Provide the [x, y] coordinate of the cell's center where the given text is located.  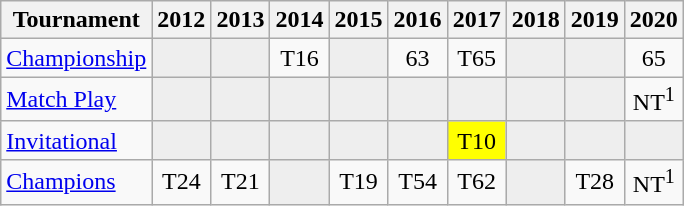
2012 [182, 20]
Championship [76, 58]
2018 [536, 20]
T21 [240, 182]
Champions [76, 182]
Match Play [76, 100]
Invitational [76, 140]
2019 [594, 20]
2020 [654, 20]
63 [418, 58]
T16 [300, 58]
T65 [476, 58]
T24 [182, 182]
T54 [418, 182]
2015 [358, 20]
Tournament [76, 20]
2014 [300, 20]
2017 [476, 20]
65 [654, 58]
2016 [418, 20]
T10 [476, 140]
T62 [476, 182]
2013 [240, 20]
T28 [594, 182]
T19 [358, 182]
